From the cell containing the given text, extract its center point as [X, Y] coordinate. 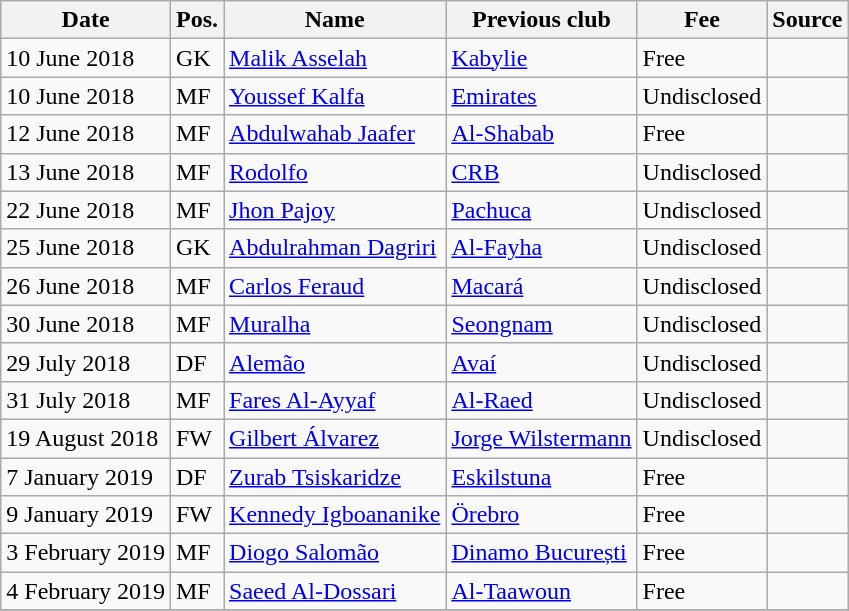
Previous club [542, 20]
26 June 2018 [86, 286]
4 February 2019 [86, 591]
Saeed Al-Dossari [335, 591]
CRB [542, 172]
Seongnam [542, 324]
Source [808, 20]
3 February 2019 [86, 553]
Dinamo București [542, 553]
Fares Al-Ayyaf [335, 400]
Pachuca [542, 210]
Youssef Kalfa [335, 96]
Al-Taawoun [542, 591]
Eskilstuna [542, 477]
30 June 2018 [86, 324]
31 July 2018 [86, 400]
Muralha [335, 324]
Al-Fayha [542, 248]
Abdulwahab Jaafer [335, 134]
Date [86, 20]
Rodolfo [335, 172]
Fee [702, 20]
Name [335, 20]
Emirates [542, 96]
Örebro [542, 515]
Alemão [335, 362]
13 June 2018 [86, 172]
22 June 2018 [86, 210]
Al-Raed [542, 400]
Zurab Tsiskaridze [335, 477]
Malik Asselah [335, 58]
19 August 2018 [86, 438]
Carlos Feraud [335, 286]
Macará [542, 286]
Abdulrahman Dagriri [335, 248]
Kabylie [542, 58]
Jhon Pajoy [335, 210]
29 July 2018 [86, 362]
Gilbert Álvarez [335, 438]
Jorge Wilstermann [542, 438]
Diogo Salomão [335, 553]
9 January 2019 [86, 515]
25 June 2018 [86, 248]
12 June 2018 [86, 134]
Kennedy Igboananike [335, 515]
Al-Shabab [542, 134]
Pos. [196, 20]
7 January 2019 [86, 477]
Avaí [542, 362]
